Extract the [x, y] coordinate from the center of the cell holding the provided text.  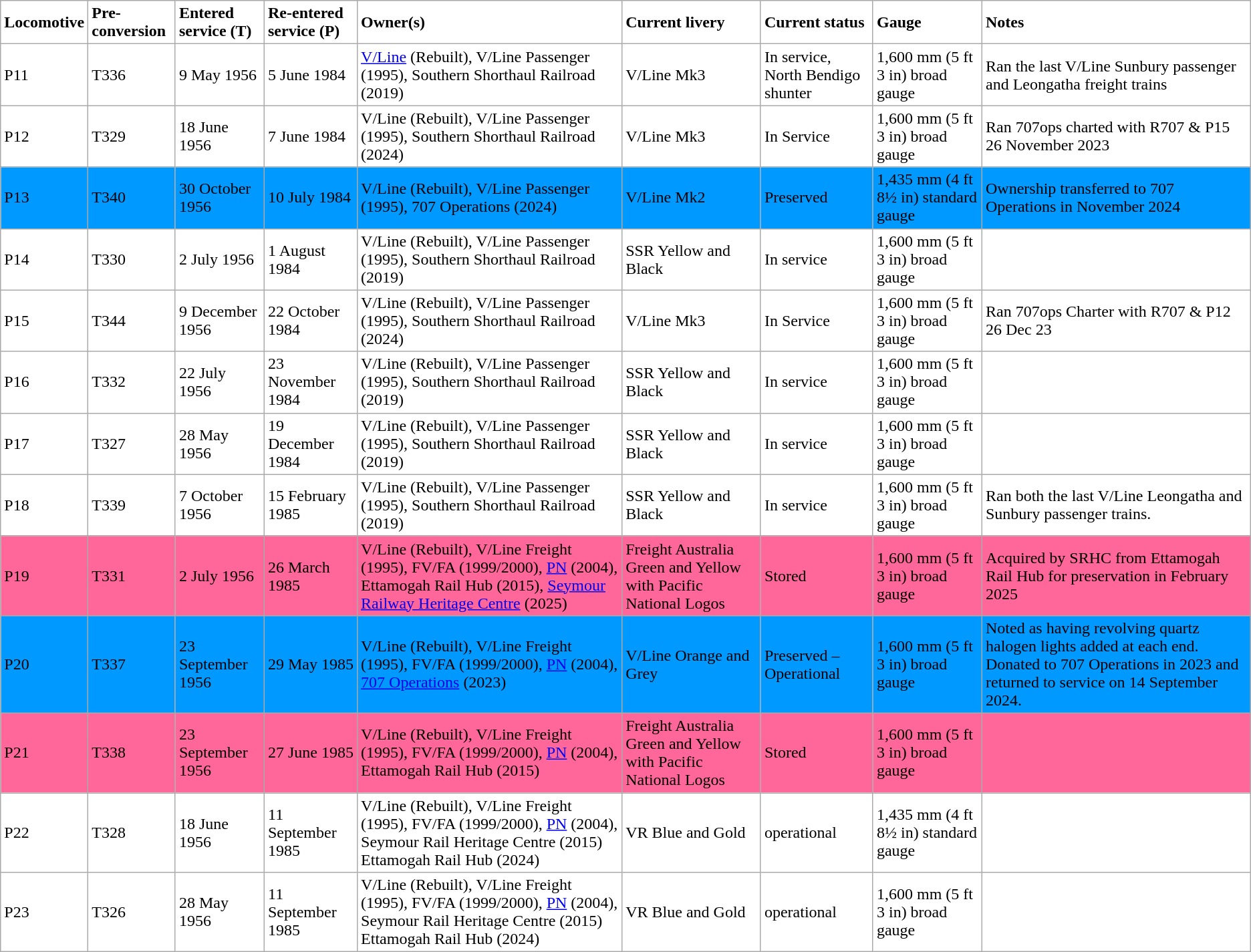
P19 [44, 576]
V/Line (Rebuilt), V/Line Passenger (1995), 707 Operations (2024) [490, 198]
T339 [132, 505]
V/Line (Rebuilt), V/Line Freight (1995), FV/FA (1999/2000), PN (2004), 707 Operations (2023) [490, 664]
29 May 1985 [310, 664]
Ran both the last V/Line Leongatha and Sunbury passenger trains. [1116, 505]
30 October 1956 [219, 198]
9 December 1956 [219, 321]
T328 [132, 832]
P20 [44, 664]
5 June 1984 [310, 75]
27 June 1985 [310, 752]
Notes [1116, 23]
Ownership transferred to 707 Operations in November 2024 [1116, 198]
V/Line Orange and Grey [692, 664]
Current status [817, 23]
Gauge [928, 23]
Acquired by SRHC from Ettamogah Rail Hub for preservation in February 2025 [1116, 576]
V/Line (Rebuilt), V/Line Freight (1995), FV/FA (1999/2000), PN (2004), Ettamogah Rail Hub (2015) [490, 752]
T336 [132, 75]
Owner(s) [490, 23]
P21 [44, 752]
T340 [132, 198]
Re-entered service (P) [310, 23]
22 October 1984 [310, 321]
P22 [44, 832]
P16 [44, 382]
T327 [132, 444]
T332 [132, 382]
In service, North Bendigo shunter [817, 75]
26 March 1985 [310, 576]
Ran 707ops Charter with R707 & P12 26 Dec 23 [1116, 321]
T344 [132, 321]
P11 [44, 75]
V/Line Mk2 [692, 198]
Entered service (T) [219, 23]
P23 [44, 913]
P17 [44, 444]
Ran 707ops charted with R707 & P15 26 November 2023 [1116, 136]
P14 [44, 259]
T331 [132, 576]
T326 [132, 913]
T330 [132, 259]
P12 [44, 136]
P15 [44, 321]
Preserved – Operational [817, 664]
15 February 1985 [310, 505]
Pre-conversion [132, 23]
22 July 1956 [219, 382]
19 December 1984 [310, 444]
7 June 1984 [310, 136]
P13 [44, 198]
Ran the last V/Line Sunbury passenger and Leongatha freight trains [1116, 75]
9 May 1956 [219, 75]
V/Line (Rebuilt), V/Line Freight (1995), FV/FA (1999/2000), PN (2004), Ettamogah Rail Hub (2015), Seymour Railway Heritage Centre (2025) [490, 576]
T337 [132, 664]
T338 [132, 752]
7 October 1956 [219, 505]
23 November 1984 [310, 382]
1 August 1984 [310, 259]
P18 [44, 505]
T329 [132, 136]
Locomotive [44, 23]
10 July 1984 [310, 198]
Noted as having revolving quartz halogen lights added at each end. Donated to 707 Operations in 2023 and returned to service on 14 September 2024. [1116, 664]
Current livery [692, 23]
Preserved [817, 198]
